For the text-containing cell, return its midpoint in [X, Y] coordinate format. 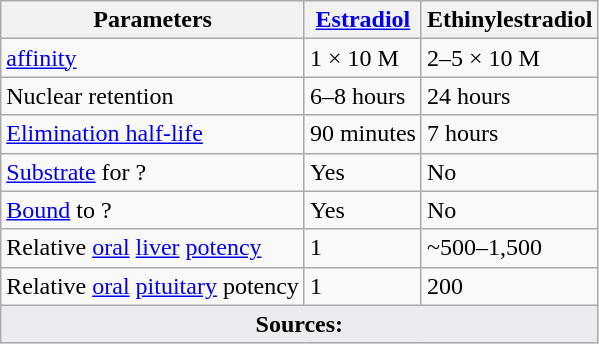
Nuclear retention [153, 96]
Estradiol [362, 20]
7 hours [509, 134]
Bound to ? [153, 210]
2–5 × 10 M [509, 58]
Elimination half-life [153, 134]
6–8 hours [362, 96]
Sources: [300, 324]
~500–1,500 [509, 248]
Relative oral pituitary potency [153, 286]
Parameters [153, 20]
Relative oral liver potency [153, 248]
1 × 10 M [362, 58]
200 [509, 286]
affinity [153, 58]
Ethinylestradiol [509, 20]
Substrate for ? [153, 172]
90 minutes [362, 134]
24 hours [509, 96]
